Locate the cell with the specified text and output its (X, Y) center coordinate. 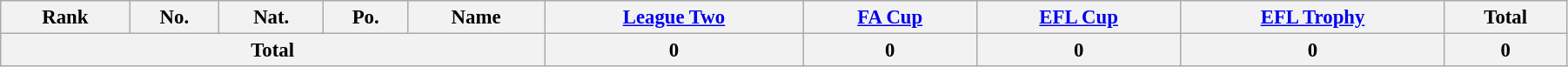
No. (174, 17)
Name (477, 17)
FA Cup (889, 17)
EFL Cup (1079, 17)
Nat. (271, 17)
EFL Trophy (1312, 17)
Rank (65, 17)
Po. (365, 17)
League Two (674, 17)
